For the text-containing cell, return its midpoint in (X, Y) coordinate format. 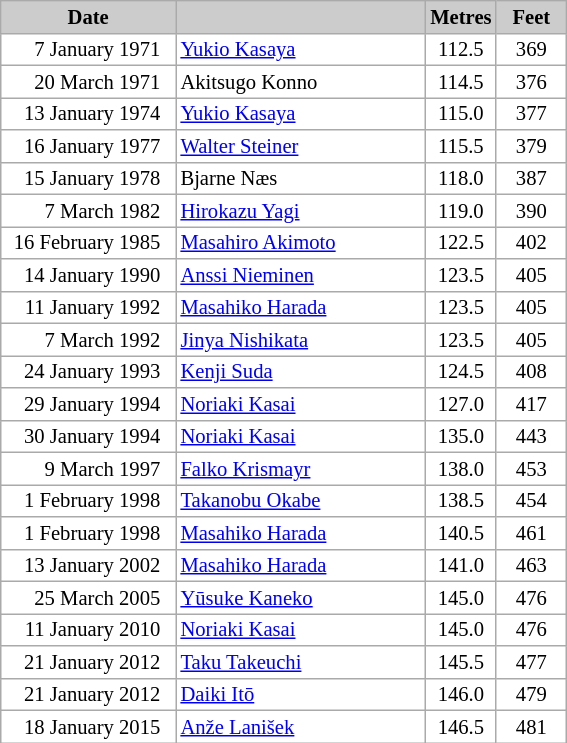
387 (531, 178)
30 January 1994 (88, 436)
Walter Steiner (301, 146)
146.5 (460, 726)
16 January 1977 (88, 146)
7 March 1992 (88, 339)
119.0 (460, 210)
16 February 1985 (88, 242)
402 (531, 242)
454 (531, 500)
13 January 1974 (88, 113)
481 (531, 726)
15 January 1978 (88, 178)
7 January 1971 (88, 49)
463 (531, 565)
118.0 (460, 178)
18 January 2015 (88, 726)
Taku Takeuchi (301, 662)
146.0 (460, 694)
453 (531, 468)
Date (88, 16)
115.0 (460, 113)
443 (531, 436)
Falko Krismayr (301, 468)
112.5 (460, 49)
461 (531, 532)
115.5 (460, 146)
Daiki Itō (301, 694)
13 January 2002 (88, 565)
369 (531, 49)
127.0 (460, 404)
145.5 (460, 662)
124.5 (460, 371)
25 March 2005 (88, 597)
7 March 1982 (88, 210)
Bjarne Næs (301, 178)
Masahiro Akimoto (301, 242)
Yūsuke Kaneko (301, 597)
390 (531, 210)
417 (531, 404)
Kenji Suda (301, 371)
379 (531, 146)
377 (531, 113)
479 (531, 694)
135.0 (460, 436)
29 January 1994 (88, 404)
141.0 (460, 565)
140.5 (460, 532)
Jinya Nishikata (301, 339)
11 January 2010 (88, 629)
122.5 (460, 242)
Feet (531, 16)
24 January 1993 (88, 371)
Anže Lanišek (301, 726)
11 January 1992 (88, 307)
408 (531, 371)
Akitsugo Konno (301, 81)
Hirokazu Yagi (301, 210)
9 March 1997 (88, 468)
Metres (460, 16)
20 March 1971 (88, 81)
14 January 1990 (88, 274)
138.0 (460, 468)
Anssi Nieminen (301, 274)
114.5 (460, 81)
Takanobu Okabe (301, 500)
138.5 (460, 500)
477 (531, 662)
376 (531, 81)
